Return the [X, Y] coordinate for the center point of the cell that contains the specified text.  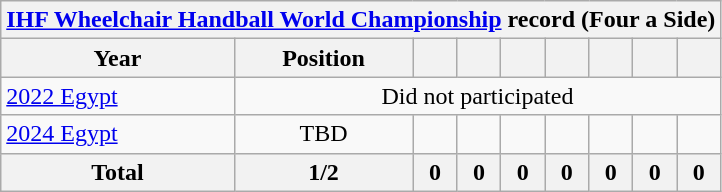
2024 Egypt [118, 134]
Did not participated [478, 96]
Year [118, 58]
Total [118, 172]
IHF Wheelchair Handball World Championship record (Four a Side) [361, 20]
TBD [324, 134]
Position [324, 58]
2022 Egypt [118, 96]
1/2 [324, 172]
